Find where the given text appears and provide that cell's center as [X, Y] coordinate. 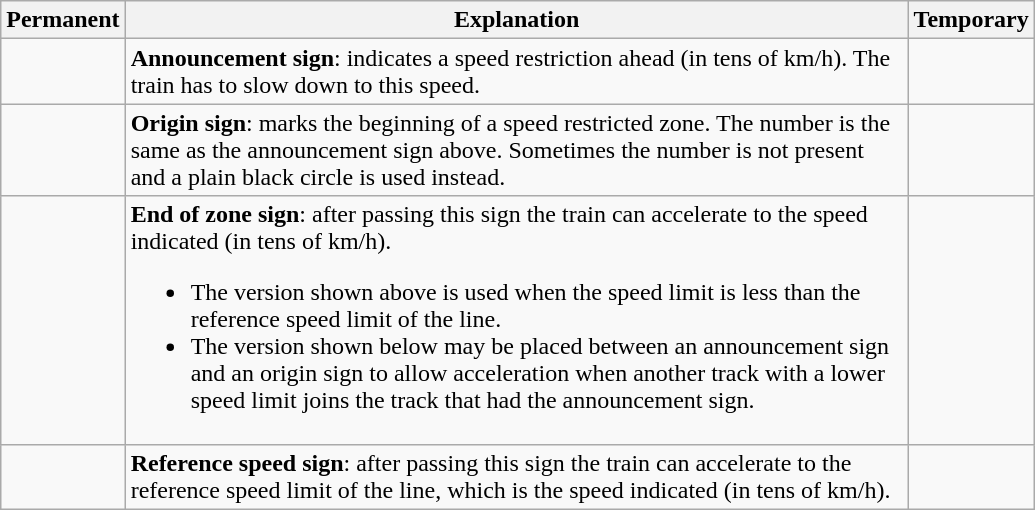
Temporary [971, 20]
Explanation [516, 20]
Announcement sign: indicates a speed restriction ahead (in tens of km/h). The train has to slow down to this speed. [516, 72]
Permanent [63, 20]
